Locate the cell with the specified text and output its (X, Y) center coordinate. 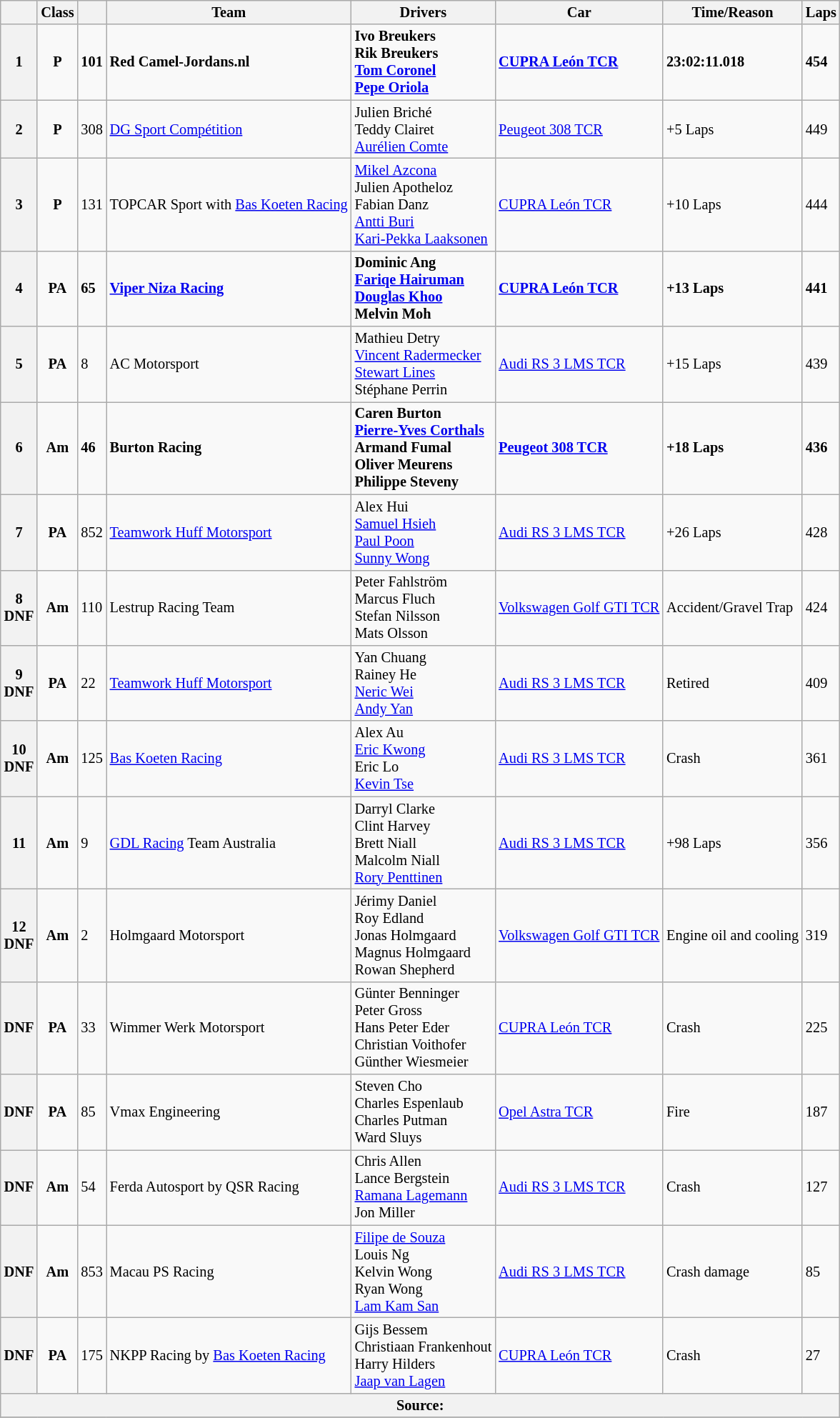
131 (91, 204)
Alex Hui Samuel Hsieh Paul Poon Sunny Wong (424, 532)
Steven Cho Charles Espenlaub Charles Putman Ward Sluys (424, 1112)
Julien Briché Teddy Clairet Aurélien Comte (424, 129)
DG Sport Compétition (229, 129)
11 (19, 843)
6 (19, 448)
Yan Chuang Rainey He Neric Wei Andy Yan (424, 683)
Lestrup Racing Team (229, 608)
9DNF (19, 683)
7 (19, 532)
22 (91, 683)
308 (91, 129)
Mikel Azcona Julien Apotheloz Fabian Danz Antti Buri Kari-Pekka Laaksonen (424, 204)
+98 Laps (733, 843)
Team (229, 12)
54 (91, 1187)
NKPP Racing by Bas Koeten Racing (229, 1355)
+26 Laps (733, 532)
Engine oil and cooling (733, 935)
AC Motorsport (229, 364)
Ivo Breukers Rik Breukers Tom Coronel Pepe Oriola (424, 62)
Alex Au Eric Kwong Eric Lo Kevin Tse (424, 759)
TOPCAR Sport with Bas Koeten Racing (229, 204)
Wimmer Werk Motorsport (229, 1028)
+15 Laps (733, 364)
Gijs Bessem Christiaan Frankenhout Harry Hilders Jaap van Lagen (424, 1355)
444 (821, 204)
27 (821, 1355)
Peter Fahlström Marcus Fluch Stefan Nilsson Mats Olsson (424, 608)
449 (821, 129)
187 (821, 1112)
Class (57, 12)
33 (91, 1028)
Günter Benninger Peter Gross Hans Peter Eder Christian Voithofer Günther Wiesmeier (424, 1028)
4 (19, 289)
Car (579, 12)
127 (821, 1187)
110 (91, 608)
853 (91, 1272)
8DNF (19, 608)
Red Camel-Jordans.nl (229, 62)
Jérimy Daniel Roy Edland Jonas Holmgaard Magnus Holmgaard Rowan Shepherd (424, 935)
Viper Niza Racing (229, 289)
23:02:11.018 (733, 62)
Caren Burton Pierre-Yves Corthals Armand Fumal Oliver Meurens Philippe Steveny (424, 448)
Crash damage (733, 1272)
424 (821, 608)
Macau PS Racing (229, 1272)
Mathieu Detry Vincent Radermecker Stewart Lines Stéphane Perrin (424, 364)
65 (91, 289)
Holmgaard Motorsport (229, 935)
361 (821, 759)
3 (19, 204)
GDL Racing Team Australia (229, 843)
319 (821, 935)
Retired (733, 683)
125 (91, 759)
1 (19, 62)
10DNF (19, 759)
Chris Allen Lance Bergstein Ramana Lagemann Jon Miller (424, 1187)
Opel Astra TCR (579, 1112)
Burton Racing (229, 448)
428 (821, 532)
Ferda Autosport by QSR Racing (229, 1187)
Accident/Gravel Trap (733, 608)
Fire (733, 1112)
+18 Laps (733, 448)
Darryl Clarke Clint Harvey Brett Niall Malcolm Niall Rory Penttinen (424, 843)
+5 Laps (733, 129)
8 (91, 364)
436 (821, 448)
Drivers (424, 12)
9 (91, 843)
Vmax Engineering (229, 1112)
Bas Koeten Racing (229, 759)
225 (821, 1028)
101 (91, 62)
454 (821, 62)
441 (821, 289)
Filipe de Souza Louis Ng Kelvin Wong Ryan Wong Lam Kam San (424, 1272)
175 (91, 1355)
5 (19, 364)
+13 Laps (733, 289)
Laps (821, 12)
439 (821, 364)
46 (91, 448)
Source: (420, 1405)
+10 Laps (733, 204)
852 (91, 532)
Time/Reason (733, 12)
409 (821, 683)
356 (821, 843)
12DNF (19, 935)
Dominic Ang Fariqe Hairuman Douglas Khoo Melvin Moh (424, 289)
